Search for the cell housing the specified text and yield its (x, y) center coordinate. 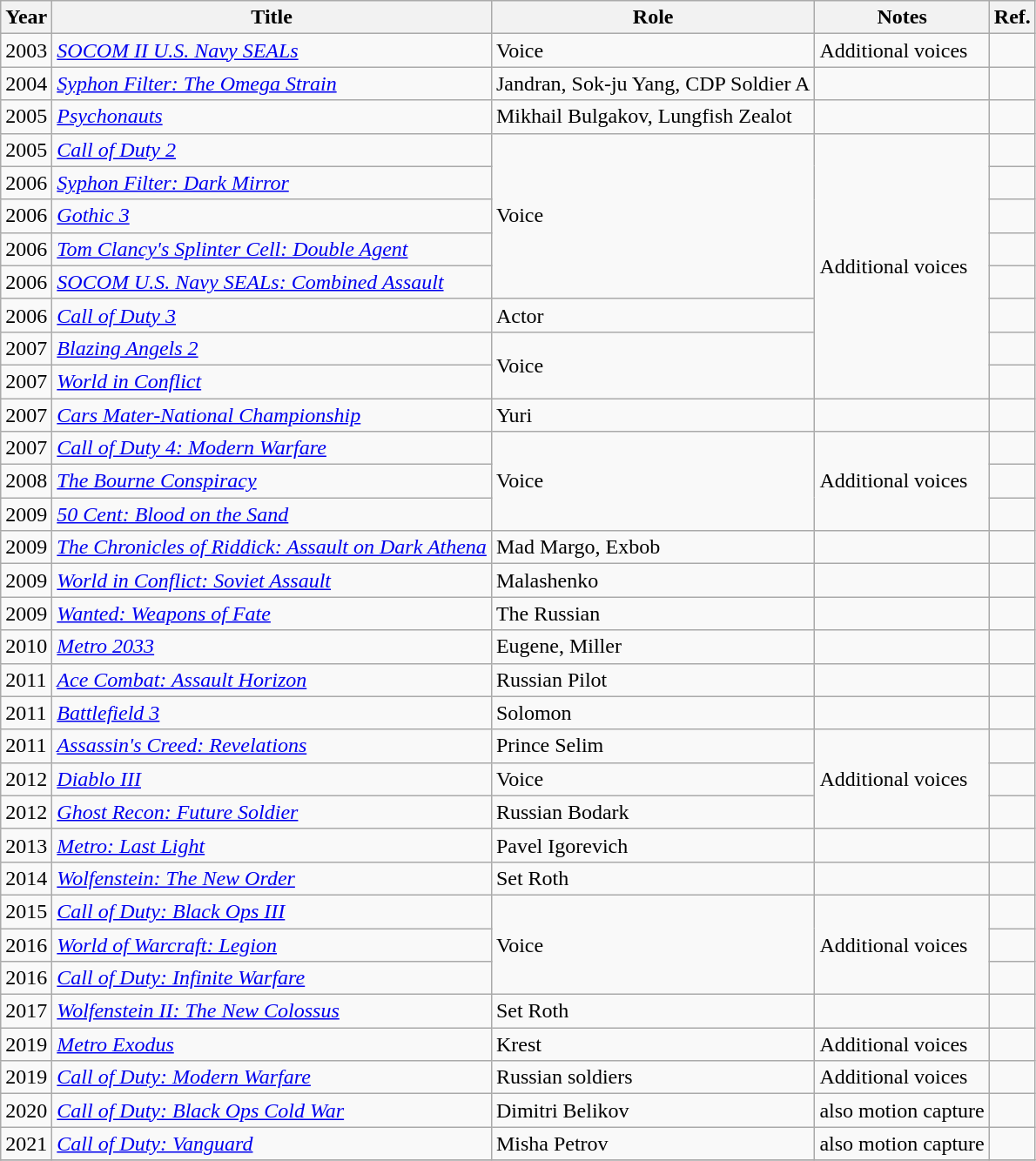
SOCOM II U.S. Navy SEALs (272, 50)
2003 (26, 50)
Actor (653, 315)
Malashenko (653, 580)
Battlefield 3 (272, 713)
The Bourne Conspiracy (272, 481)
Jandran, Sok-ju Yang, CDP Soldier A (653, 84)
Call of Duty: Vanguard (272, 1144)
2020 (26, 1111)
Syphon Filter: Dark Mirror (272, 183)
Metro 2033 (272, 647)
Krest (653, 1044)
Metro: Last Light (272, 845)
Call of Duty 4: Modern Warfare (272, 448)
World of Warcraft: Legion (272, 944)
Notes (902, 17)
Dimitri Belikov (653, 1111)
Role (653, 17)
Call of Duty 2 (272, 150)
SOCOM U.S. Navy SEALs: Combined Assault (272, 282)
Eugene, Miller (653, 647)
Assassin's Creed: Revelations (272, 746)
Russian Bodark (653, 812)
Diablo III (272, 779)
2021 (26, 1144)
Yuri (653, 415)
Blazing Angels 2 (272, 348)
2013 (26, 845)
World in Conflict: Soviet Assault (272, 580)
Mad Margo, Exbob (653, 547)
Solomon (653, 713)
Metro Exodus (272, 1044)
50 Cent: Blood on the Sand (272, 514)
World in Conflict (272, 381)
Tom Clancy's Splinter Cell: Double Agent (272, 249)
Wanted: Weapons of Fate (272, 614)
Mikhail Bulgakov, Lungfish Zealot (653, 117)
Gothic 3 (272, 216)
2015 (26, 911)
Call of Duty: Black Ops Cold War (272, 1111)
Russian soldiers (653, 1077)
Year (26, 17)
Ref. (1012, 17)
Ghost Recon: Future Soldier (272, 812)
Misha Petrov (653, 1144)
2010 (26, 647)
Wolfenstein: The New Order (272, 878)
2004 (26, 84)
Russian Pilot (653, 680)
Prince Selim (653, 746)
Call of Duty: Black Ops III (272, 911)
Call of Duty 3 (272, 315)
Pavel Igorevich (653, 845)
Psychonauts (272, 117)
Title (272, 17)
Call of Duty: Infinite Warfare (272, 978)
Syphon Filter: The Omega Strain (272, 84)
Wolfenstein II: The New Colossus (272, 1011)
Ace Combat: Assault Horizon (272, 680)
Cars Mater-National Championship (272, 415)
Call of Duty: Modern Warfare (272, 1077)
2014 (26, 878)
2017 (26, 1011)
The Russian (653, 614)
2008 (26, 481)
The Chronicles of Riddick: Assault on Dark Athena (272, 547)
